For the text-containing cell, return its midpoint in (x, y) coordinate format. 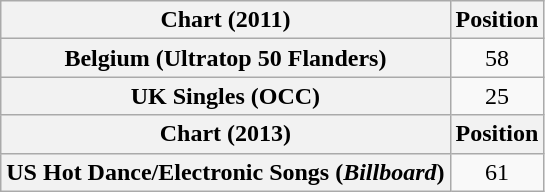
Belgium (Ultratop 50 Flanders) (226, 58)
UK Singles (OCC) (226, 96)
Chart (2011) (226, 20)
25 (497, 96)
US Hot Dance/Electronic Songs (Billboard) (226, 172)
61 (497, 172)
58 (497, 58)
Chart (2013) (226, 134)
